Capture the cell that displays the provided text and extract its [x, y] central coordinate. 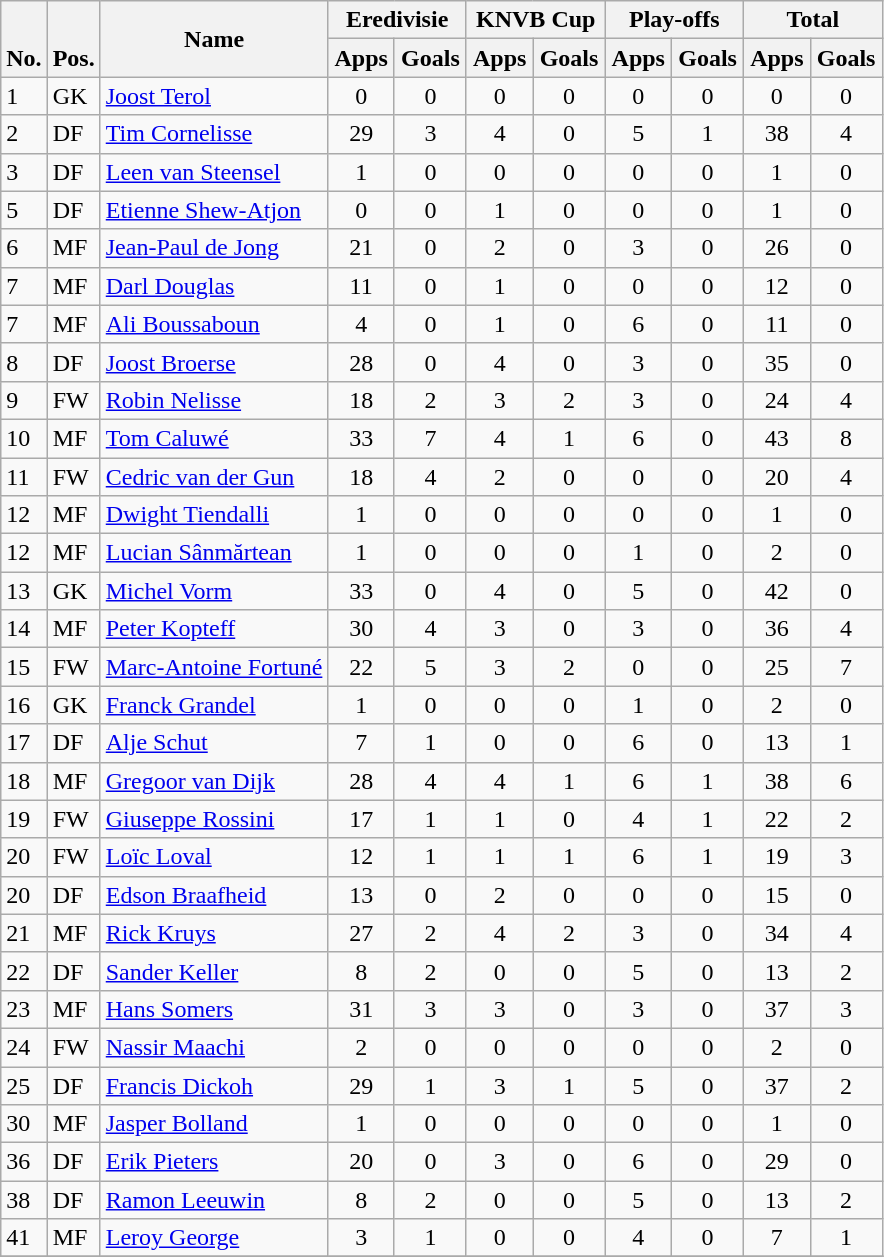
41 [24, 1238]
Etienne Shew-Atjon [214, 210]
Loïc Loval [214, 857]
KNVB Cup [536, 20]
Rick Kruys [214, 933]
10 [24, 438]
Sander Keller [214, 971]
Edson Braafheid [214, 895]
Robin Nelisse [214, 400]
Nassir Maachi [214, 1047]
Peter Kopteff [214, 629]
Play-offs [674, 20]
26 [778, 248]
Marc-Antoine Fortuné [214, 667]
Leen van Steensel [214, 172]
Pos. [74, 39]
Alje Schut [214, 743]
43 [778, 438]
23 [24, 1009]
9 [24, 400]
Tim Cornelisse [214, 134]
35 [778, 362]
Jean-Paul de Jong [214, 248]
42 [778, 591]
Ramon Leeuwin [214, 1200]
Name [214, 39]
Erik Pieters [214, 1162]
16 [24, 705]
Joost Broerse [214, 362]
Joost Terol [214, 96]
Francis Dickoh [214, 1085]
Jasper Bolland [214, 1124]
Hans Somers [214, 1009]
31 [362, 1009]
Cedric van der Gun [214, 477]
Michel Vorm [214, 591]
27 [362, 933]
34 [778, 933]
Darl Douglas [214, 286]
Lucian Sânmărtean [214, 553]
No. [24, 39]
Tom Caluwé [214, 438]
Total [814, 20]
Gregoor van Dijk [214, 781]
14 [24, 629]
Franck Grandel [214, 705]
Eredivisie [398, 20]
Ali Boussaboun [214, 324]
Leroy George [214, 1238]
Giuseppe Rossini [214, 819]
Dwight Tiendalli [214, 515]
